Find where the given text appears and provide that cell's center as [X, Y] coordinate. 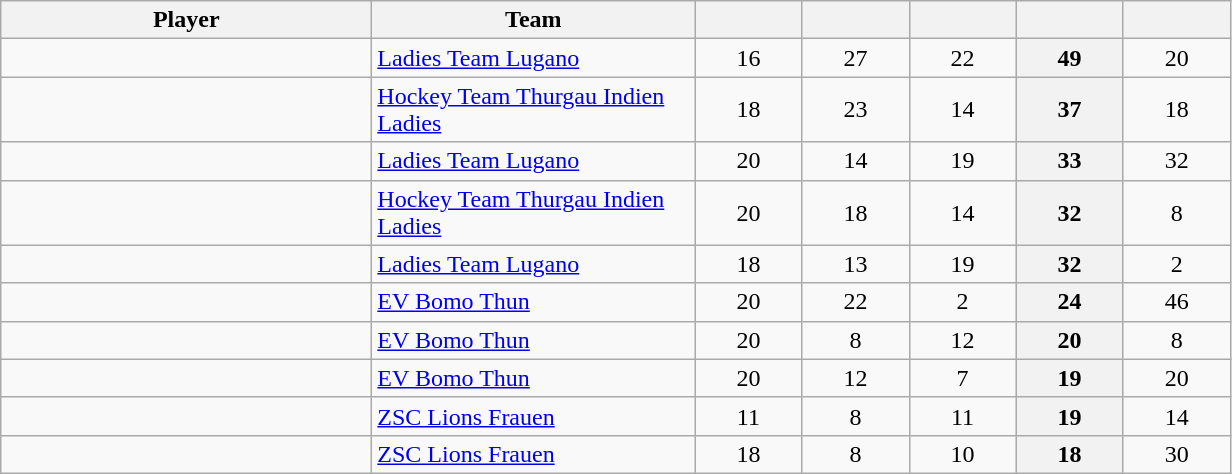
Team [534, 20]
49 [1070, 58]
13 [856, 264]
10 [962, 454]
Player [186, 20]
46 [1176, 302]
30 [1176, 454]
37 [1070, 110]
16 [748, 58]
23 [856, 110]
24 [1070, 302]
27 [856, 58]
33 [1070, 161]
7 [962, 378]
